Determine the (X, Y) coordinate at the center of the cell enclosing the given text.  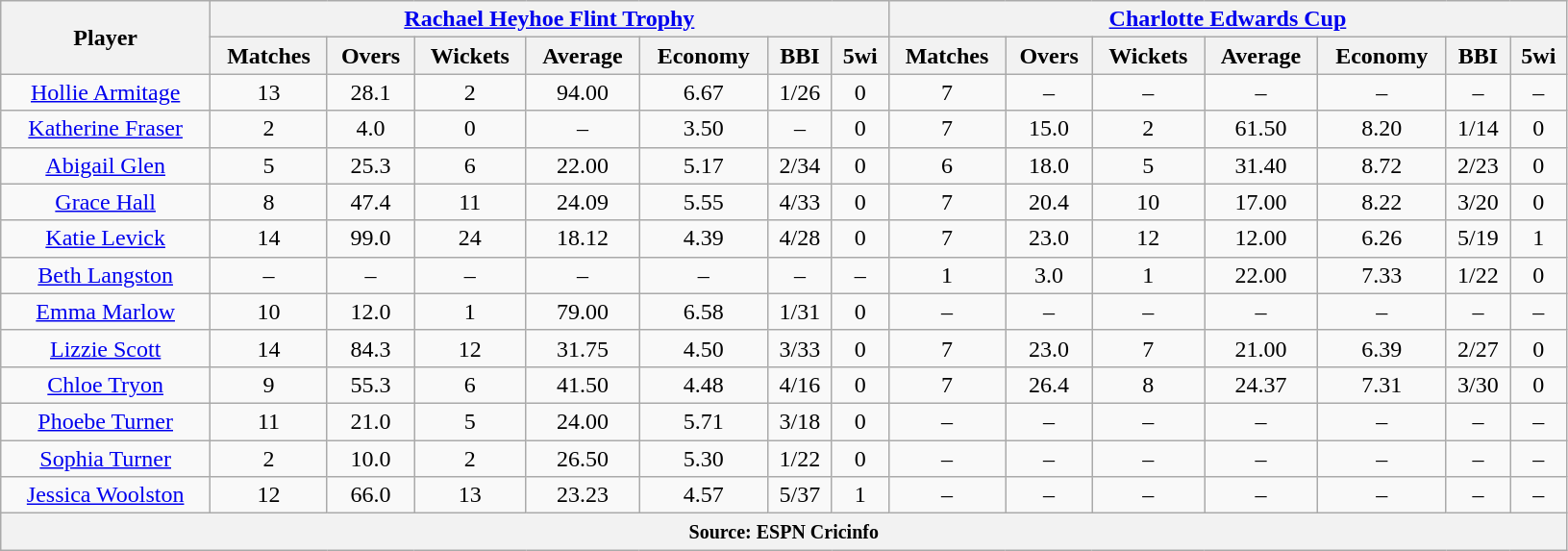
Chloe Tryon (106, 385)
1/26 (800, 92)
Grace Hall (106, 202)
Jessica Woolston (106, 495)
5/19 (1479, 238)
Charlotte Edwards Cup (1228, 19)
Abigail Glen (106, 165)
5.55 (704, 202)
25.3 (370, 165)
6.58 (704, 312)
Sophia Turner (106, 459)
24.09 (583, 202)
18.0 (1049, 165)
23.23 (583, 495)
4.57 (704, 495)
20.4 (1049, 202)
41.50 (583, 385)
4.0 (370, 129)
Katie Levick (106, 238)
5.71 (704, 421)
Katherine Fraser (106, 129)
Phoebe Turner (106, 421)
3/33 (800, 348)
6.26 (1381, 238)
1/14 (1479, 129)
24 (470, 238)
8.72 (1381, 165)
Beth Langston (106, 275)
3/18 (800, 421)
5/37 (800, 495)
5.17 (704, 165)
10.0 (370, 459)
3/30 (1479, 385)
12.00 (1260, 238)
18.12 (583, 238)
17.00 (1260, 202)
Rachael Heyhoe Flint Trophy (550, 19)
4.48 (704, 385)
4/33 (800, 202)
66.0 (370, 495)
3.0 (1049, 275)
Hollie Armitage (106, 92)
4/16 (800, 385)
24.37 (1260, 385)
94.00 (583, 92)
55.3 (370, 385)
8.20 (1381, 129)
6.67 (704, 92)
31.40 (1260, 165)
9 (269, 385)
26.4 (1049, 385)
2/23 (1479, 165)
15.0 (1049, 129)
4/28 (800, 238)
4.50 (704, 348)
Source: ESPN Cricinfo (784, 532)
21.0 (370, 421)
79.00 (583, 312)
61.50 (1260, 129)
8.22 (1381, 202)
Lizzie Scott (106, 348)
2/34 (800, 165)
84.3 (370, 348)
7.31 (1381, 385)
Emma Marlow (106, 312)
12.0 (370, 312)
2/27 (1479, 348)
21.00 (1260, 348)
31.75 (583, 348)
5.30 (704, 459)
47.4 (370, 202)
24.00 (583, 421)
3/20 (1479, 202)
6.39 (1381, 348)
3.50 (704, 129)
1/31 (800, 312)
26.50 (583, 459)
Player (106, 38)
7.33 (1381, 275)
28.1 (370, 92)
4.39 (704, 238)
99.0 (370, 238)
